Search for the cell housing the specified text and yield its (x, y) center coordinate. 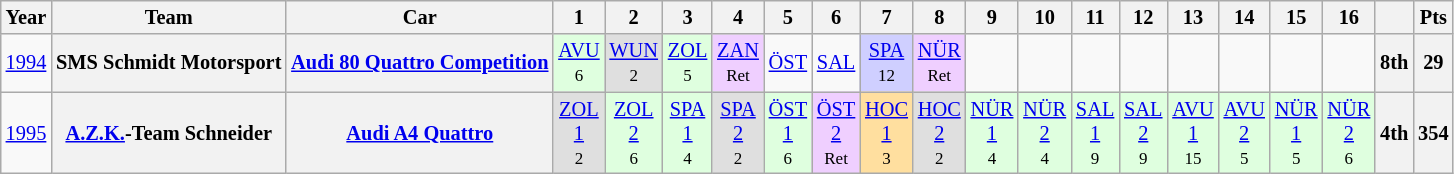
Year (26, 17)
13 (1192, 17)
9 (992, 17)
ZOL5 (688, 63)
6 (836, 17)
14 (1244, 17)
2 (634, 17)
16 (1350, 17)
11 (1095, 17)
8th (1394, 63)
3 (688, 17)
SPA14 (688, 133)
NÜR15 (1296, 133)
NÜRRet (940, 63)
4th (1394, 133)
8 (940, 17)
Pts (1433, 17)
SAL (836, 63)
7 (886, 17)
15 (1296, 17)
Audi A4 Quattro (420, 133)
1995 (26, 133)
ZOL26 (634, 133)
A.Z.K.-Team Schneider (168, 133)
Car (420, 17)
ZANRet (738, 63)
HOC13 (886, 133)
NÜR26 (1350, 133)
ÖST (788, 63)
ÖST2Ret (836, 133)
AVU6 (578, 63)
1 (578, 17)
ÖST16 (788, 133)
HOC22 (940, 133)
354 (1433, 133)
WUN2 (634, 63)
SAL29 (1143, 133)
1994 (26, 63)
SMS Schmidt Motorsport (168, 63)
4 (738, 17)
Audi 80 Quattro Competition (420, 63)
12 (1143, 17)
5 (788, 17)
ZOL12 (578, 133)
SPA12 (886, 63)
AVU25 (1244, 133)
SAL19 (1095, 133)
NÜR14 (992, 133)
Team (168, 17)
SPA22 (738, 133)
10 (1044, 17)
AVU115 (1192, 133)
NÜR24 (1044, 133)
29 (1433, 63)
